For the text-containing cell, return its midpoint in [x, y] coordinate format. 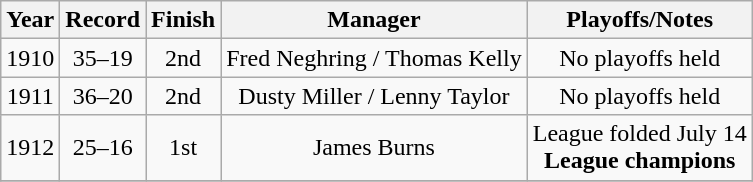
Year [30, 20]
Manager [374, 20]
Playoffs/Notes [640, 20]
1st [184, 148]
Dusty Miller / Lenny Taylor [374, 96]
Finish [184, 20]
League folded July 14League champions [640, 148]
35–19 [103, 58]
Fred Neghring / Thomas Kelly [374, 58]
1912 [30, 148]
1910 [30, 58]
Record [103, 20]
25–16 [103, 148]
36–20 [103, 96]
James Burns [374, 148]
1911 [30, 96]
